Output the (X, Y) coordinate of the center of the cell containing the given text.  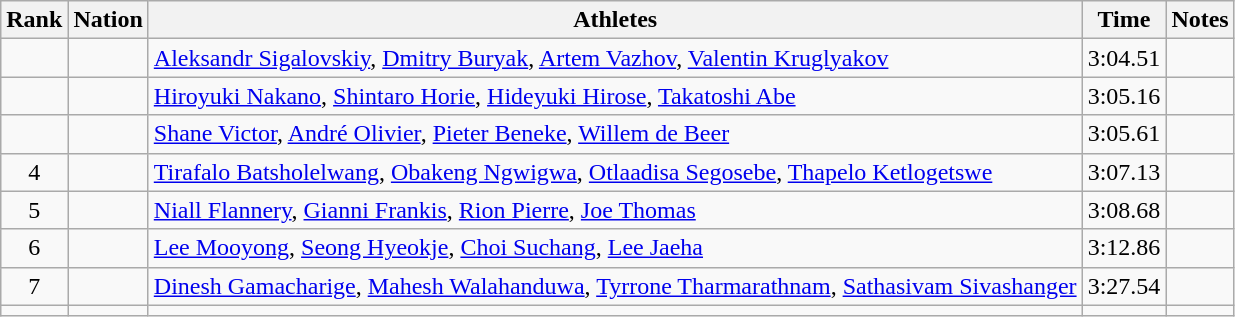
Lee Mooyong, Seong Hyeokje, Choi Suchang, Lee Jaeha (615, 248)
Notes (1200, 20)
Time (1124, 20)
5 (34, 210)
Dinesh Gamacharige, Mahesh Walahanduwa, Tyrrone Tharmarathnam, Sathasivam Sivashanger (615, 286)
Nation (108, 20)
Athletes (615, 20)
Tirafalo Batsholelwang, Obakeng Ngwigwa, Otlaadisa Segosebe, Thapelo Ketlogetswe (615, 172)
Niall Flannery, Gianni Frankis, Rion Pierre, Joe Thomas (615, 210)
3:05.16 (1124, 96)
3:07.13 (1124, 172)
4 (34, 172)
3:27.54 (1124, 286)
Aleksandr Sigalovskiy, Dmitry Buryak, Artem Vazhov, Valentin Kruglyakov (615, 58)
3:12.86 (1124, 248)
3:04.51 (1124, 58)
6 (34, 248)
3:08.68 (1124, 210)
Shane Victor, André Olivier, Pieter Beneke, Willem de Beer (615, 134)
Rank (34, 20)
3:05.61 (1124, 134)
Hiroyuki Nakano, Shintaro Horie, Hideyuki Hirose, Takatoshi Abe (615, 96)
7 (34, 286)
